Identify which cell holds the provided text, then report its [x, y] central coordinate. 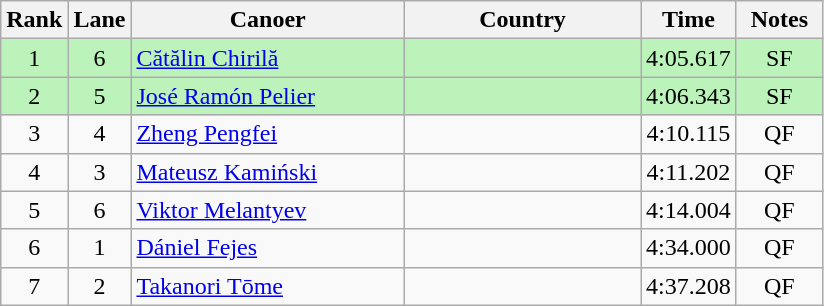
4:14.004 [689, 210]
4:34.000 [689, 248]
Country [522, 20]
4:11.202 [689, 172]
Viktor Melantyev [268, 210]
Canoer [268, 20]
Time [689, 20]
4:37.208 [689, 286]
Notes [779, 20]
Lane [100, 20]
Rank [34, 20]
7 [34, 286]
Cătălin Chirilă [268, 58]
4:05.617 [689, 58]
4:10.115 [689, 134]
Dániel Fejes [268, 248]
Mateusz Kamiński [268, 172]
Zheng Pengfei [268, 134]
José Ramón Pelier [268, 96]
Takanori Tōme [268, 286]
4:06.343 [689, 96]
